Find where the given text appears and provide that cell's center as [x, y] coordinate. 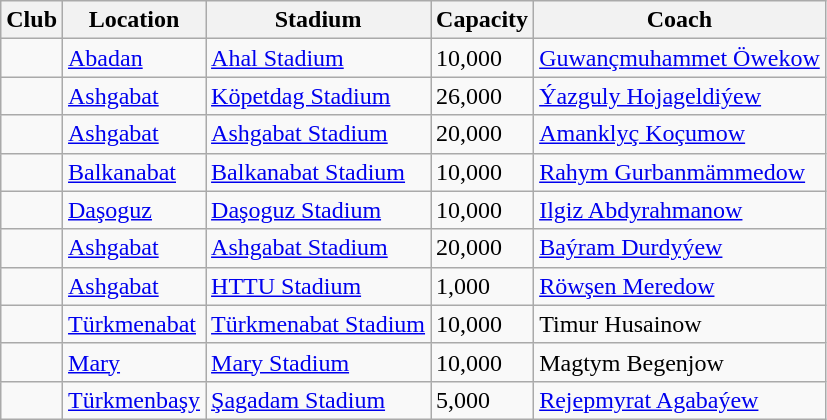
Ilgiz Abdyrahmanow [680, 210]
Capacity [482, 20]
Stadium [318, 20]
Balkanabat [134, 172]
Daşoguz Stadium [318, 210]
Baýram Durdyýew [680, 248]
Balkanabat Stadium [318, 172]
Ahal Stadium [318, 58]
Coach [680, 20]
Rejepmyrat Agabaýew [680, 400]
Guwançmuhammet Öwekow [680, 58]
Rahym Gurbanmämmedow [680, 172]
Daşoguz [134, 210]
HTTU Stadium [318, 286]
Mary Stadium [318, 362]
1,000 [482, 286]
Location [134, 20]
Türkmenabat Stadium [318, 324]
Mary [134, 362]
Abadan [134, 58]
Röwşen Meredow [680, 286]
5,000 [482, 400]
Şagadam Stadium [318, 400]
Amanklyç Koçumow [680, 134]
Türkmenbaşy [134, 400]
26,000 [482, 96]
Ýazguly Hojageldiýew [680, 96]
Timur Husainow [680, 324]
Türkmenabat [134, 324]
Club [32, 20]
Magtym Begenjow [680, 362]
Köpetdag Stadium [318, 96]
